Provide the (X, Y) coordinate of the cell's center where the given text is located.  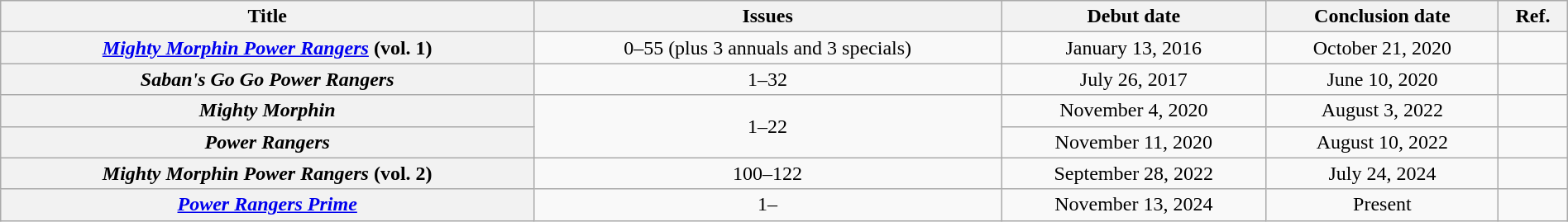
November 4, 2020 (1135, 111)
Power Rangers Prime (268, 205)
July 24, 2024 (1383, 173)
June 10, 2020 (1383, 79)
January 13, 2016 (1135, 48)
October 21, 2020 (1383, 48)
Title (268, 17)
Mighty Morphin Power Rangers (vol. 2) (268, 173)
Mighty Morphin (268, 111)
0–55 (plus 3 annuals and 3 specials) (767, 48)
September 28, 2022 (1135, 173)
July 26, 2017 (1135, 79)
Saban's Go Go Power Rangers (268, 79)
Ref. (1533, 17)
Issues (767, 17)
Mighty Morphin Power Rangers (vol. 1) (268, 48)
November 13, 2024 (1135, 205)
100–122 (767, 173)
November 11, 2020 (1135, 142)
Present (1383, 205)
Conclusion date (1383, 17)
August 10, 2022 (1383, 142)
August 3, 2022 (1383, 111)
1–32 (767, 79)
Power Rangers (268, 142)
1– (767, 205)
1–22 (767, 126)
Debut date (1135, 17)
